Locate the cell with the specified text and output its [X, Y] center coordinate. 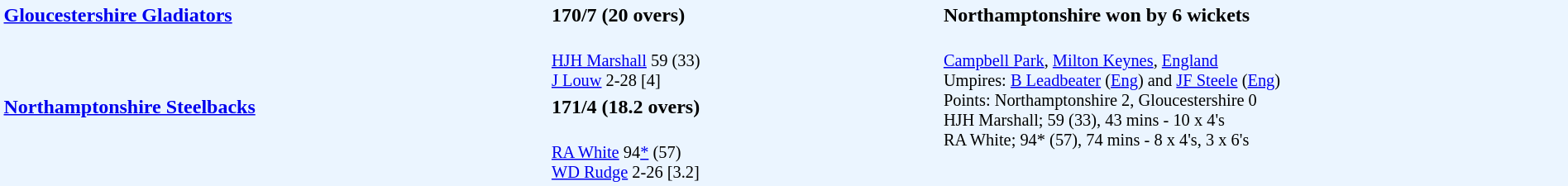
171/4 (18.2 overs) [744, 107]
Gloucestershire Gladiators [275, 47]
170/7 (20 overs) [744, 15]
HJH Marshall 59 (33) J Louw 2-28 [4] [744, 61]
Northamptonshire won by 6 wickets [1254, 15]
RA White 94* (57) WD Rudge 2-26 [3.2] [744, 152]
Northamptonshire Steelbacks [275, 139]
